Determine the (x, y) coordinate at the center of the cell enclosing the given text.  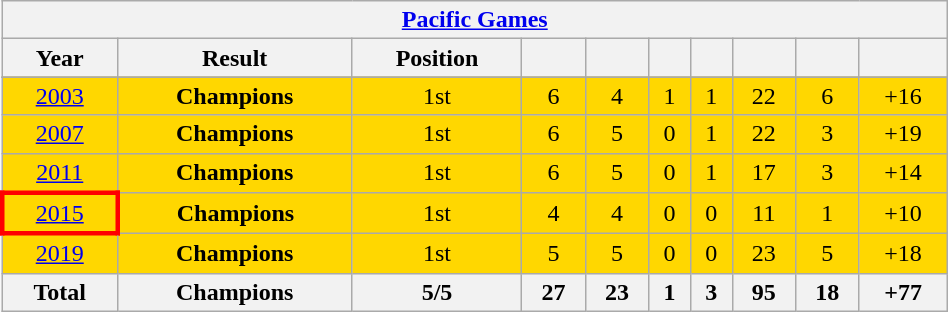
2011 (60, 173)
11 (764, 214)
2015 (60, 214)
Position (437, 58)
+10 (903, 214)
Pacific Games (474, 20)
17 (764, 173)
2019 (60, 254)
2003 (60, 96)
Total (60, 292)
27 (554, 292)
2007 (60, 134)
18 (828, 292)
Result (234, 58)
+16 (903, 96)
5/5 (437, 292)
+77 (903, 292)
+18 (903, 254)
Year (60, 58)
+19 (903, 134)
+14 (903, 173)
95 (764, 292)
